Return the [X, Y] coordinate for the center point of the cell that contains the specified text.  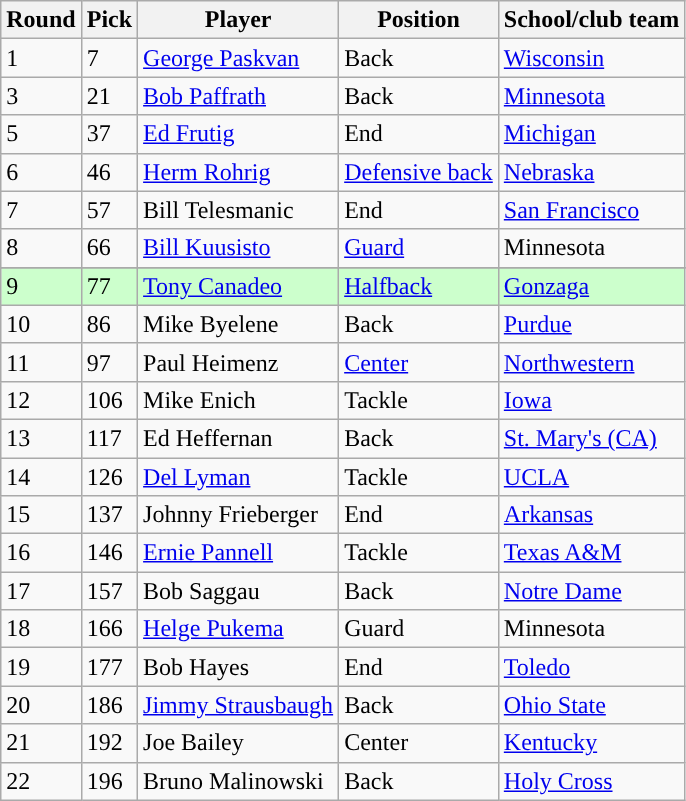
126 [109, 477]
Kentucky [591, 743]
Del Lyman [238, 477]
UCLA [591, 477]
Halfback [419, 286]
137 [109, 515]
Defensive back [419, 172]
Michigan [591, 134]
Bob Paffrath [238, 96]
57 [109, 210]
86 [109, 324]
School/club team [591, 20]
Johnny Frieberger [238, 515]
10 [41, 324]
20 [41, 705]
Bill Kuusisto [238, 248]
97 [109, 362]
192 [109, 743]
13 [41, 438]
Joe Bailey [238, 743]
6 [41, 172]
Wisconsin [591, 58]
18 [41, 629]
117 [109, 438]
Purdue [591, 324]
George Paskvan [238, 58]
Northwestern [591, 362]
157 [109, 591]
166 [109, 629]
Round [41, 20]
16 [41, 553]
Iowa [591, 400]
Bill Telesmanic [238, 210]
14 [41, 477]
Ed Frutig [238, 134]
9 [41, 286]
11 [41, 362]
Bruno Malinowski [238, 781]
Nebraska [591, 172]
Arkansas [591, 515]
186 [109, 705]
15 [41, 515]
177 [109, 667]
Holy Cross [591, 781]
Herm Rohrig [238, 172]
106 [109, 400]
146 [109, 553]
17 [41, 591]
3 [41, 96]
46 [109, 172]
37 [109, 134]
77 [109, 286]
Bob Saggau [238, 591]
19 [41, 667]
66 [109, 248]
22 [41, 781]
5 [41, 134]
Toledo [591, 667]
12 [41, 400]
Player [238, 20]
Tony Canadeo [238, 286]
Gonzaga [591, 286]
Helge Pukema [238, 629]
St. Mary's (CA) [591, 438]
Jimmy Strausbaugh [238, 705]
Ed Heffernan [238, 438]
Notre Dame [591, 591]
Ernie Pannell [238, 553]
8 [41, 248]
Mike Enich [238, 400]
Position [419, 20]
Pick [109, 20]
1 [41, 58]
Bob Hayes [238, 667]
Texas A&M [591, 553]
196 [109, 781]
Paul Heimenz [238, 362]
Mike Byelene [238, 324]
San Francisco [591, 210]
Ohio State [591, 705]
